Search for the cell housing the specified text and yield its [X, Y] center coordinate. 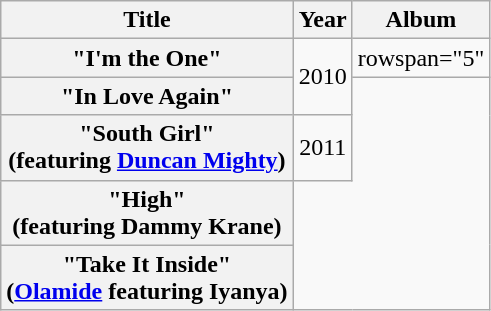
2011 [322, 148]
Album [421, 20]
"High"(featuring Dammy Krane) [147, 212]
"Take It Inside"(Olamide featuring Iyanya) [147, 278]
rowspan="5" [421, 58]
"In Love Again" [147, 96]
"I'm the One" [147, 58]
Title [147, 20]
2010 [322, 77]
"South Girl"(featuring Duncan Mighty) [147, 148]
Year [322, 20]
